Pinpoint the cell where the given text exists, returning its (X, Y) midpoint coordinate. 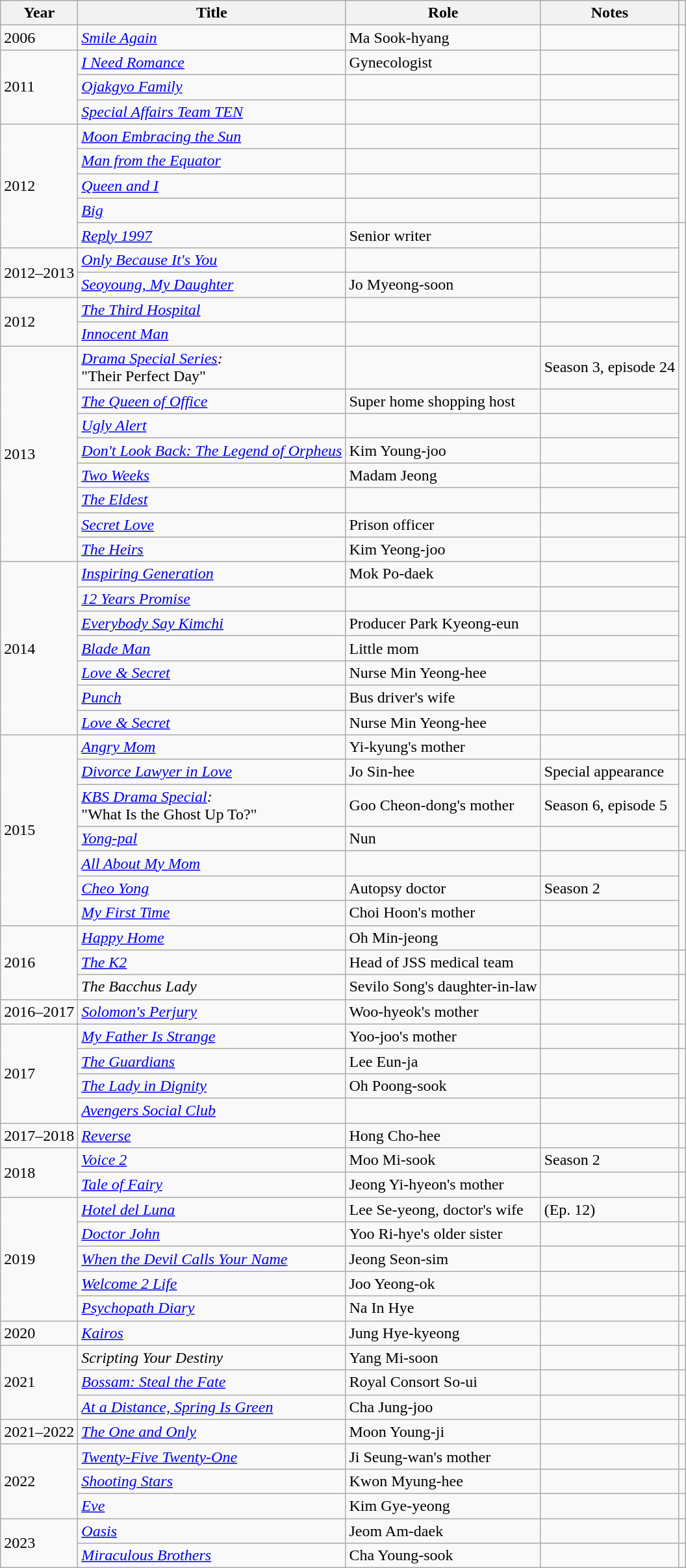
Drama Special Series:"Their Perfect Day" (212, 367)
Yang Mi-soon (443, 1358)
2013 (39, 454)
Cha Jung-joo (443, 1407)
Bossam: Steal the Fate (212, 1382)
Kwon Myung-hee (443, 1481)
Joo Yeong-ok (443, 1284)
Kim Young-joo (443, 451)
Madam Jeong (443, 475)
Welcome 2 Life (212, 1284)
Inspiring Generation (212, 574)
Jeom Am-daek (443, 1530)
2017 (39, 1073)
Kim Gye-yeong (443, 1506)
Ugly Alert (212, 426)
Jo Myeong-soon (443, 284)
Reply 1997 (212, 235)
The Heirs (212, 549)
Super home shopping host (443, 401)
Woo-hyeok's mother (443, 1012)
2018 (39, 1173)
Choi Hoon's mother (443, 913)
Sevilo Song's daughter-in-law (443, 987)
Title (212, 13)
Jeong Yi-hyeon's mother (443, 1185)
Role (443, 13)
2011 (39, 87)
Notes (609, 13)
Yoo Ri-hye's older sister (443, 1234)
2014 (39, 648)
The Eldest (212, 500)
My First Time (212, 913)
My Father Is Strange (212, 1036)
Goo Cheon-dong's mother (443, 805)
Na In Hye (443, 1308)
Season 6, episode 5 (609, 805)
Secret Love (212, 525)
Moon Young-ji (443, 1432)
Hotel del Luna (212, 1210)
Voice 2 (212, 1160)
Solomon's Perjury (212, 1012)
All About My Mom (212, 864)
Lee Eun-ja (443, 1061)
Little mom (443, 648)
2023 (39, 1543)
Man from the Equator (212, 161)
The Bacchus Lady (212, 987)
2016 (39, 962)
Twenty-Five Twenty-One (212, 1456)
Hong Cho-hee (443, 1136)
I Need Romance (212, 62)
Prison officer (443, 525)
Ojakgyo Family (212, 87)
2020 (39, 1333)
Moo Mi-sook (443, 1160)
Senior writer (443, 235)
Cheo Yong (212, 888)
Year (39, 13)
Cha Young-sook (443, 1556)
Queen and I (212, 186)
Royal Consort So-ui (443, 1382)
Happy Home (212, 938)
Special appearance (609, 772)
Yi-kyung's mother (443, 747)
Gynecologist (443, 62)
2006 (39, 38)
Ma Sook-hyang (443, 38)
(Ep. 12) (609, 1210)
The Third Hospital (212, 310)
2019 (39, 1259)
When the Devil Calls Your Name (212, 1259)
Punch (212, 697)
Miraculous Brothers (212, 1556)
12 Years Promise (212, 599)
Oh Poong-sook (443, 1086)
2021–2022 (39, 1432)
The One and Only (212, 1432)
KBS Drama Special:"What Is the Ghost Up To?" (212, 805)
Scripting Your Destiny (212, 1358)
Autopsy doctor (443, 888)
Head of JSS medical team (443, 962)
Special Affairs Team TEN (212, 112)
Shooting Stars (212, 1481)
2022 (39, 1481)
Yoo-joo's mother (443, 1036)
Smile Again (212, 38)
Jung Hye-kyeong (443, 1333)
Producer Park Kyeong-eun (443, 623)
Yong-pal (212, 839)
Divorce Lawyer in Love (212, 772)
Jo Sin-hee (443, 772)
The Guardians (212, 1061)
Only Because It's You (212, 260)
Everybody Say Kimchi (212, 623)
Doctor John (212, 1234)
Jeong Seon-sim (443, 1259)
Kairos (212, 1333)
Oh Min-jeong (443, 938)
The Queen of Office (212, 401)
Bus driver's wife (443, 697)
Lee Se-yeong, doctor's wife (443, 1210)
2021 (39, 1382)
Season 3, episode 24 (609, 367)
Avengers Social Club (212, 1110)
Seoyoung, My Daughter (212, 284)
Don't Look Back: The Legend of Orpheus (212, 451)
2012–2013 (39, 272)
Reverse (212, 1136)
2015 (39, 830)
Kim Yeong-joo (443, 549)
Moon Embracing the Sun (212, 136)
Blade Man (212, 648)
The Lady in Dignity (212, 1086)
Mok Po-daek (443, 574)
2017–2018 (39, 1136)
At a Distance, Spring Is Green (212, 1407)
Eve (212, 1506)
Two Weeks (212, 475)
Angry Mom (212, 747)
Oasis (212, 1530)
Big (212, 210)
The K2 (212, 962)
2016–2017 (39, 1012)
Ji Seung-wan's mother (443, 1456)
Innocent Man (212, 334)
Tale of Fairy (212, 1185)
Psychopath Diary (212, 1308)
Nun (443, 839)
